Scan for the cell matching the given text and deliver its (X, Y) coordinate at center. 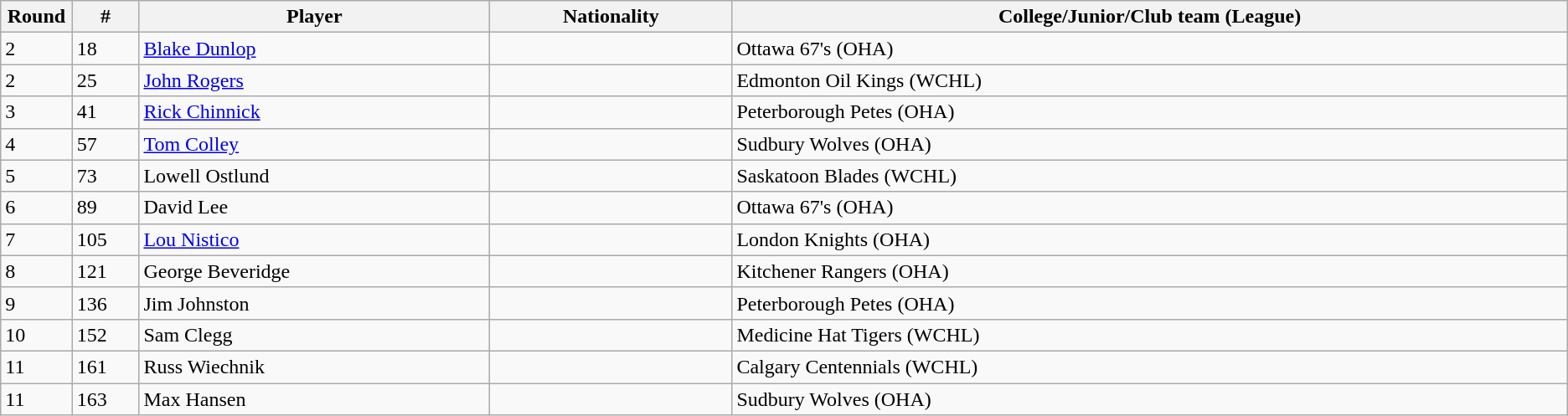
George Beveridge (315, 271)
London Knights (OHA) (1149, 239)
161 (106, 367)
121 (106, 271)
105 (106, 239)
Round (37, 17)
163 (106, 399)
8 (37, 271)
Blake Dunlop (315, 49)
Lowell Ostlund (315, 176)
Tom Colley (315, 144)
Kitchener Rangers (OHA) (1149, 271)
9 (37, 303)
152 (106, 335)
Russ Wiechnik (315, 367)
Saskatoon Blades (WCHL) (1149, 176)
73 (106, 176)
Sam Clegg (315, 335)
18 (106, 49)
57 (106, 144)
Nationality (611, 17)
5 (37, 176)
4 (37, 144)
Jim Johnston (315, 303)
David Lee (315, 208)
89 (106, 208)
25 (106, 80)
41 (106, 112)
7 (37, 239)
136 (106, 303)
Player (315, 17)
John Rogers (315, 80)
3 (37, 112)
Rick Chinnick (315, 112)
10 (37, 335)
Medicine Hat Tigers (WCHL) (1149, 335)
6 (37, 208)
Lou Nistico (315, 239)
# (106, 17)
Calgary Centennials (WCHL) (1149, 367)
Max Hansen (315, 399)
Edmonton Oil Kings (WCHL) (1149, 80)
College/Junior/Club team (League) (1149, 17)
